Output the (x, y) coordinate of the center of the cell containing the given text.  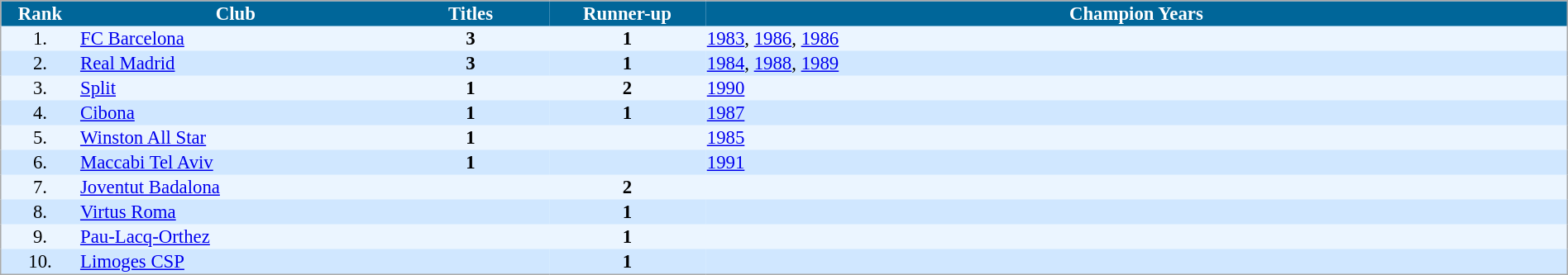
Club (235, 13)
Runner-up (627, 13)
Pau-Lacq-Orthez (235, 237)
4. (40, 113)
Rank (40, 13)
10. (40, 263)
9. (40, 237)
1985 (1136, 138)
7. (40, 187)
3. (40, 88)
1991 (1136, 163)
Limoges CSP (235, 263)
6. (40, 163)
Winston All Star (235, 138)
1984, 1988, 1989 (1136, 64)
1983, 1986, 1986 (1136, 39)
2. (40, 64)
Maccabi Tel Aviv (235, 163)
8. (40, 212)
1. (40, 39)
Titles (470, 13)
FC Barcelona (235, 39)
Joventut Badalona (235, 187)
Champion Years (1136, 13)
Split (235, 88)
Virtus Roma (235, 212)
1987 (1136, 113)
1990 (1136, 88)
Cibona (235, 113)
5. (40, 138)
Real Madrid (235, 64)
